Provide the (X, Y) coordinate of the cell's center where the given text is located.  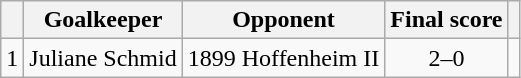
Opponent (284, 20)
Goalkeeper (103, 20)
Final score (446, 20)
1899 Hoffenheim II (284, 58)
Juliane Schmid (103, 58)
2–0 (446, 58)
1 (12, 58)
